For the text-containing cell, return its midpoint in [X, Y] coordinate format. 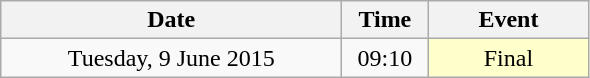
Time [385, 20]
Date [172, 20]
Tuesday, 9 June 2015 [172, 58]
Final [508, 58]
09:10 [385, 58]
Event [508, 20]
